Identify which cell holds the provided text, then report its (x, y) central coordinate. 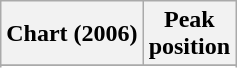
Peak position (189, 34)
Chart (2006) (72, 34)
